Capture the cell that displays the provided text and extract its [X, Y] central coordinate. 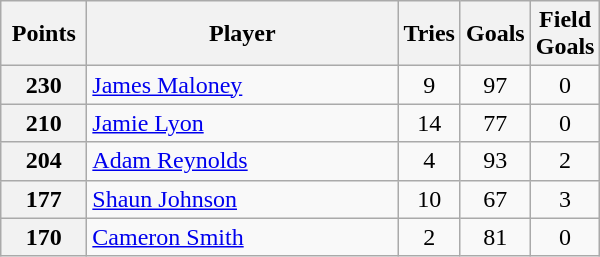
10 [430, 199]
Goals [495, 34]
Points [44, 34]
Field Goals [565, 34]
Jamie Lyon [242, 123]
3 [565, 199]
210 [44, 123]
Adam Reynolds [242, 161]
77 [495, 123]
4 [430, 161]
177 [44, 199]
Player [242, 34]
93 [495, 161]
9 [430, 85]
Cameron Smith [242, 237]
81 [495, 237]
170 [44, 237]
67 [495, 199]
Tries [430, 34]
204 [44, 161]
97 [495, 85]
14 [430, 123]
James Maloney [242, 85]
230 [44, 85]
Shaun Johnson [242, 199]
